Pinpoint the cell where the given text exists, returning its (x, y) midpoint coordinate. 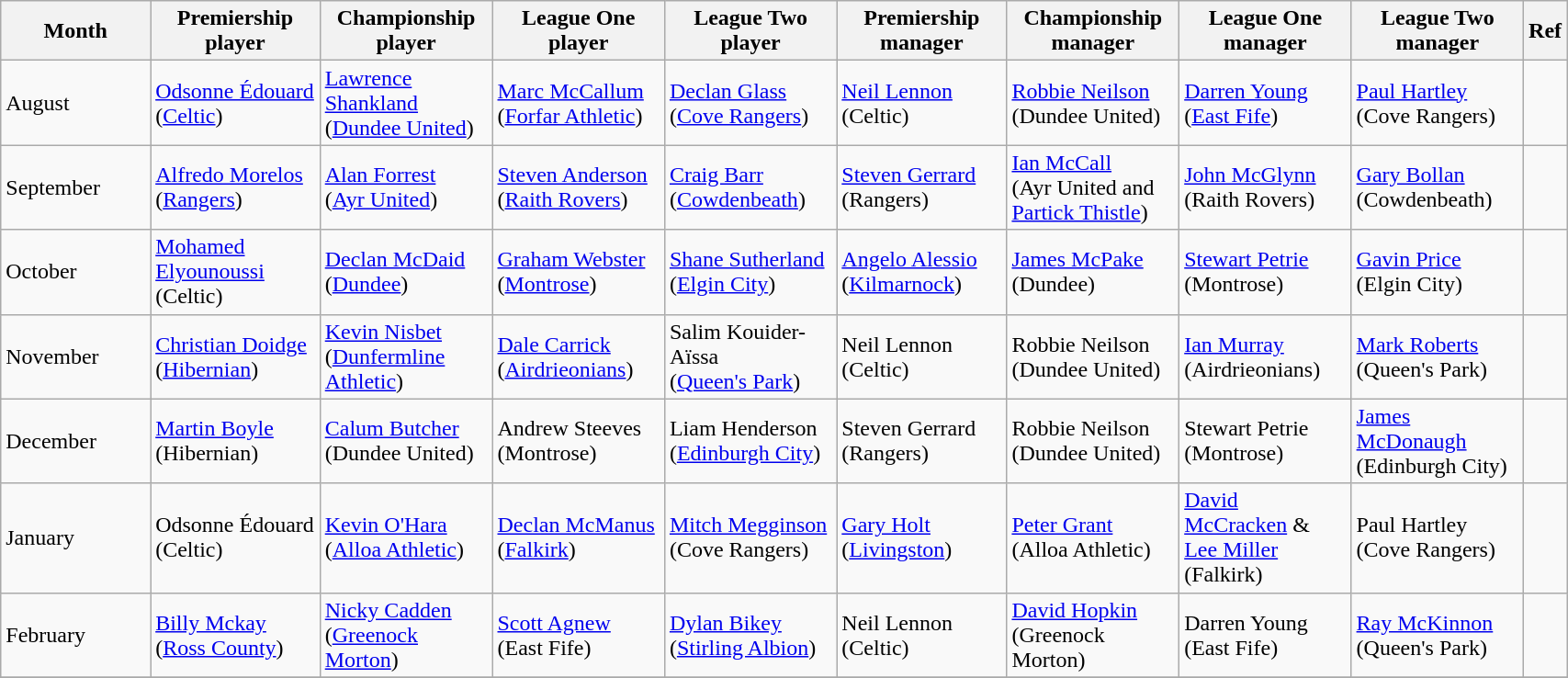
Steven Anderson(Raith Rovers) (579, 187)
Peter Grant(Alloa Athletic) (1093, 538)
Nicky Cadden(Greenock Morton) (406, 635)
Alfredo Morelos(Rangers) (235, 187)
League Oneplayer (579, 31)
Kevin O'Hara(Alloa Athletic) (406, 538)
Gary Bollan(Cowdenbeath) (1437, 187)
Month (75, 31)
Ref (1545, 31)
Angelo Alessio(Kilmarnock) (922, 272)
February (75, 635)
Premiershipmanager (922, 31)
August (75, 103)
Marc McCallum(Forfar Athletic) (579, 103)
December (75, 441)
January (75, 538)
League Twoplayer (750, 31)
League Twomanager (1437, 31)
Neil Lennon (Celtic) (922, 356)
Mohamed Elyounoussi(Celtic) (235, 272)
James McDonaugh(Edinburgh City) (1437, 441)
Declan Glass(Cove Rangers) (750, 103)
Billy Mckay(Ross County) (235, 635)
September (75, 187)
Alan Forrest(Ayr United) (406, 187)
October (75, 272)
John McGlynn(Raith Rovers) (1266, 187)
November (75, 356)
Championshipplayer (406, 31)
Robbie Neilson(Dundee United) (1093, 103)
Martin Boyle(Hibernian) (235, 441)
Ian McCall(Ayr United and Partick Thistle) (1093, 187)
Championshipmanager (1093, 31)
Premiershipplayer (235, 31)
Lawrence Shankland(Dundee United) (406, 103)
Craig Barr(Cowdenbeath) (750, 187)
Ian Murray(Airdrieonians) (1266, 356)
Mark Roberts(Queen's Park) (1437, 356)
League Onemanager (1266, 31)
Dale Carrick(Airdrieonians) (579, 356)
Declan McManus(Falkirk) (579, 538)
David Hopkin(Greenock Morton) (1093, 635)
Graham Webster(Montrose) (579, 272)
Christian Doidge(Hibernian) (235, 356)
Calum Butcher(Dundee United) (406, 441)
Gary Holt(Livingston) (922, 538)
James McPake(Dundee) (1093, 272)
Salim Kouider-Aïssa(Queen's Park) (750, 356)
Mitch Megginson(Cove Rangers) (750, 538)
Gavin Price(Elgin City) (1437, 272)
Ray McKinnon(Queen's Park) (1437, 635)
Dylan Bikey(Stirling Albion) (750, 635)
Declan McDaid(Dundee) (406, 272)
Liam Henderson(Edinburgh City) (750, 441)
David McCracken & Lee Miller(Falkirk) (1266, 538)
Andrew Steeves(Montrose) (579, 441)
Scott Agnew(East Fife) (579, 635)
Shane Sutherland(Elgin City) (750, 272)
Kevin Nisbet(Dunfermline Athletic) (406, 356)
